From the cell containing the given text, extract its center point as [X, Y] coordinate. 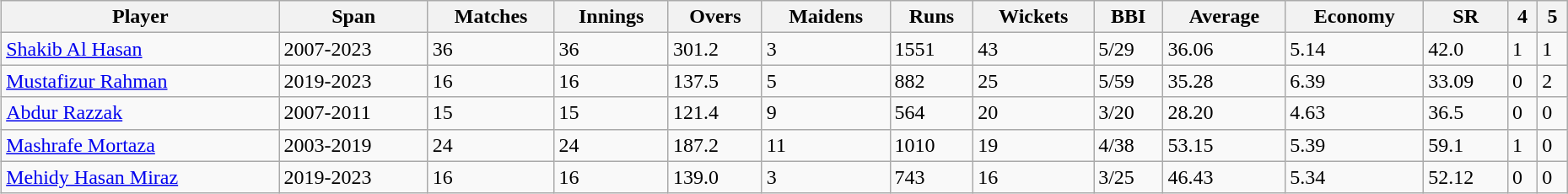
Overs [715, 17]
43 [1034, 49]
Wickets [1034, 17]
Shakib Al Hasan [140, 49]
SR [1466, 17]
5/29 [1129, 49]
59.1 [1466, 145]
35.28 [1225, 81]
19 [1034, 145]
882 [931, 81]
Mehidy Hasan Miraz [140, 177]
Mashrafe Mortaza [140, 145]
2003-2019 [353, 145]
Player [140, 17]
1551 [931, 49]
3/20 [1129, 113]
2007-2011 [353, 113]
6.39 [1355, 81]
2007-2023 [353, 49]
11 [826, 145]
Maidens [826, 17]
42.0 [1466, 49]
BBI [1129, 17]
301.2 [715, 49]
46.43 [1225, 177]
52.12 [1466, 177]
Economy [1355, 17]
Runs [931, 17]
1010 [931, 145]
139.0 [715, 177]
5/59 [1129, 81]
36.5 [1466, 113]
53.15 [1225, 145]
Innings [611, 17]
4/38 [1129, 145]
Average [1225, 17]
5.14 [1355, 49]
Span [353, 17]
Abdur Razzak [140, 113]
187.2 [715, 145]
28.20 [1225, 113]
4.63 [1355, 113]
5.34 [1355, 177]
2 [1552, 81]
743 [931, 177]
36.06 [1225, 49]
4 [1522, 17]
20 [1034, 113]
3/25 [1129, 177]
25 [1034, 81]
5.39 [1355, 145]
121.4 [715, 113]
564 [931, 113]
9 [826, 113]
Mustafizur Rahman [140, 81]
137.5 [715, 81]
Matches [491, 17]
33.09 [1466, 81]
